Search for the cell housing the specified text and yield its (x, y) center coordinate. 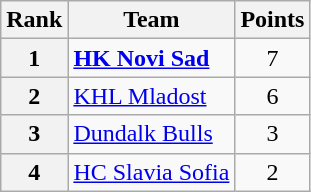
Team (152, 20)
1 (34, 58)
HK Novi Sad (152, 58)
7 (272, 58)
Points (272, 20)
HC Slavia Sofia (152, 172)
6 (272, 96)
Dundalk Bulls (152, 134)
Rank (34, 20)
4 (34, 172)
KHL Mladost (152, 96)
